Scan for the cell matching the given text and deliver its (X, Y) coordinate at center. 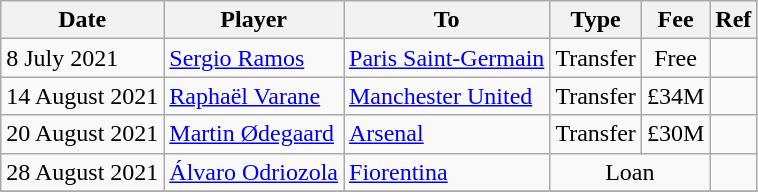
28 August 2021 (82, 172)
Álvaro Odriozola (254, 172)
Martin Ødegaard (254, 134)
Free (675, 58)
Fee (675, 20)
Arsenal (447, 134)
8 July 2021 (82, 58)
14 August 2021 (82, 96)
£34M (675, 96)
Player (254, 20)
Manchester United (447, 96)
Sergio Ramos (254, 58)
Raphaël Varane (254, 96)
Type (596, 20)
£30M (675, 134)
Loan (630, 172)
Paris Saint-Germain (447, 58)
Date (82, 20)
20 August 2021 (82, 134)
Fiorentina (447, 172)
Ref (734, 20)
To (447, 20)
